Provide the [x, y] coordinate of the cell's center where the given text is located.  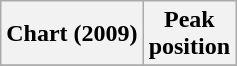
Chart (2009) [72, 34]
Peak position [189, 34]
